Output the (x, y) coordinate of the center of the cell containing the given text.  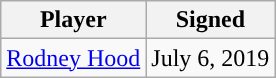
July 6, 2019 (210, 58)
Signed (210, 20)
Rodney Hood (74, 58)
Player (74, 20)
